Output the (x, y) coordinate of the center of the cell containing the given text.  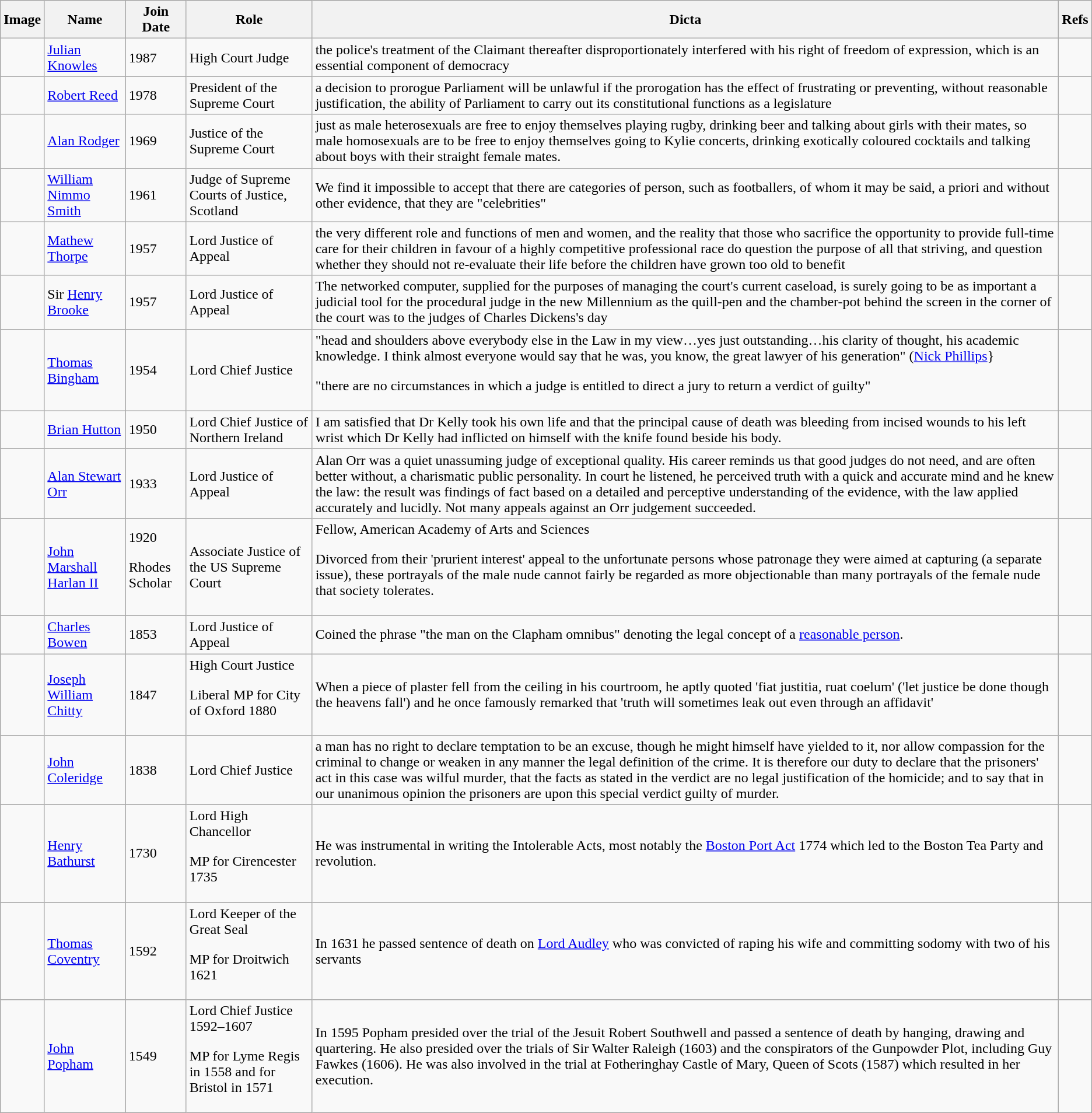
Lord High ChancellorMP for Cirencester 1735 (249, 854)
Robert Reed (85, 96)
Thomas Coventry (85, 951)
Dicta (685, 20)
1838 (156, 770)
Judge of Supreme Courts of Justice, Scotland (249, 195)
Henry Bathurst (85, 854)
He was instrumental in writing the Intolerable Acts, most notably the Boston Port Act 1774 which led to the Boston Tea Party and revolution. (685, 854)
Refs (1075, 20)
Brian Hutton (85, 429)
John Coleridge (85, 770)
1592 (156, 951)
Alan Stewart Orr (85, 483)
Coined the phrase "the man on the Clapham omnibus" denoting the legal concept of a reasonable person. (685, 635)
Image (22, 20)
John Marshall Harlan II (85, 567)
Lord Keeper of the Great SealMP for Droitwich 1621 (249, 951)
Charles Bowen (85, 635)
John Popham (85, 1056)
Alan Rodger (85, 141)
1920Rhodes Scholar (156, 567)
Julian Knowles (85, 57)
1969 (156, 141)
1978 (156, 96)
Joseph William Chitty (85, 694)
1933 (156, 483)
1847 (156, 694)
President of the Supreme Court (249, 96)
1954 (156, 370)
1950 (156, 429)
In 1631 he passed sentence of death on Lord Audley who was convicted of raping his wife and committing sodomy with two of his servants (685, 951)
1549 (156, 1056)
Justice of the Supreme Court (249, 141)
Mathew Thorpe (85, 249)
1961 (156, 195)
1730 (156, 854)
Lord Chief Justice 1592–1607 MP for Lyme Regis in 1558 and for Bristol in 1571 (249, 1056)
Role (249, 20)
1853 (156, 635)
William Nimmo Smith (85, 195)
Sir Henry Brooke (85, 302)
1987 (156, 57)
Thomas Bingham (85, 370)
Lord Chief Justice of Northern Ireland (249, 429)
Associate Justice of the US Supreme Court (249, 567)
High Court Judge (249, 57)
High Court JusticeLiberal MP for City of Oxford 1880 (249, 694)
JoinDate (156, 20)
Name (85, 20)
